Capture the cell that displays the provided text and extract its (x, y) central coordinate. 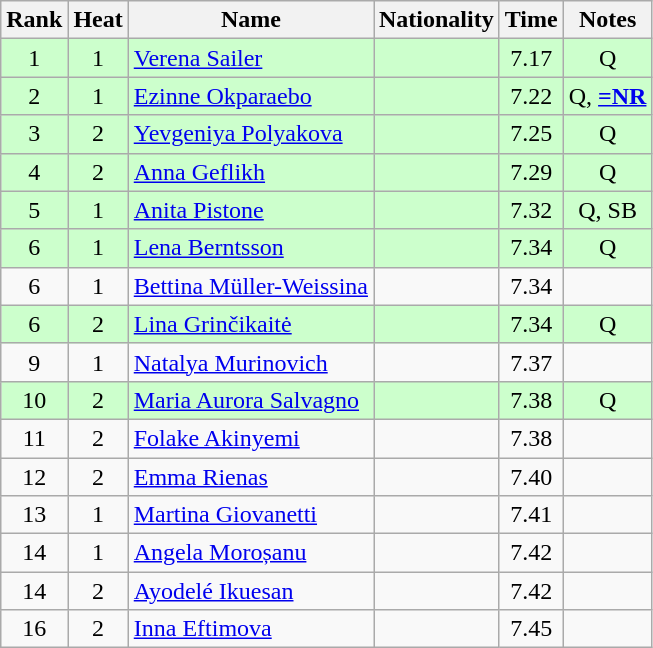
Nationality (437, 20)
Angela Moroșanu (250, 553)
Q, SB (608, 210)
Time (531, 20)
9 (34, 362)
Bettina Müller-Weissina (250, 286)
11 (34, 438)
Yevgeniya Polyakova (250, 134)
Rank (34, 20)
Inna Eftimova (250, 629)
5 (34, 210)
13 (34, 515)
7.29 (531, 172)
Martina Giovanetti (250, 515)
Q, =NR (608, 96)
Folake Akinyemi (250, 438)
Emma Rienas (250, 477)
Natalya Murinovich (250, 362)
7.37 (531, 362)
Ayodelé Ikuesan (250, 591)
7.22 (531, 96)
Heat (98, 20)
7.17 (531, 58)
Anita Pistone (250, 210)
16 (34, 629)
Notes (608, 20)
Lina Grinčikaitė (250, 324)
Ezinne Okparaebo (250, 96)
7.40 (531, 477)
Name (250, 20)
7.45 (531, 629)
Maria Aurora Salvagno (250, 400)
4 (34, 172)
Verena Sailer (250, 58)
Lena Berntsson (250, 248)
3 (34, 134)
7.32 (531, 210)
Anna Geflikh (250, 172)
7.41 (531, 515)
10 (34, 400)
12 (34, 477)
7.25 (531, 134)
